Detect which cell encompasses the target text, then output its (x, y) center coordinate. 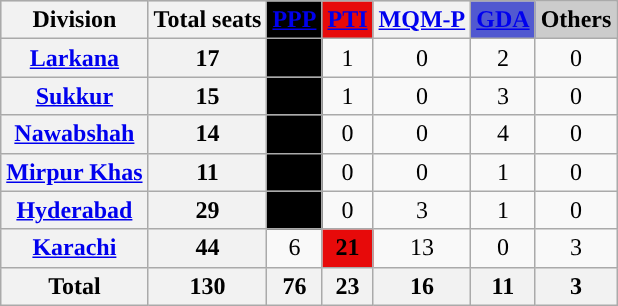
Total seats (208, 20)
25 (294, 210)
Karachi (74, 248)
13 (422, 248)
Total (74, 286)
29 (208, 210)
44 (208, 248)
PTI (348, 20)
15 (208, 96)
GDA (503, 20)
2 (503, 58)
Sukkur (74, 96)
76 (294, 286)
4 (503, 134)
Nawabshah (74, 134)
MQM-P (422, 20)
PPP (294, 20)
Larkana (74, 58)
Hyderabad (74, 210)
Mirpur Khas (74, 172)
Division (74, 20)
23 (348, 286)
17 (208, 58)
6 (294, 248)
130 (208, 286)
16 (422, 286)
21 (348, 248)
Others (576, 20)
